Pinpoint the cell where the given text exists, returning its [X, Y] midpoint coordinate. 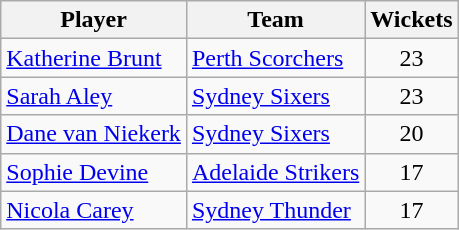
Adelaide Strikers [275, 172]
Wickets [412, 20]
20 [412, 134]
Sarah Aley [94, 96]
Team [275, 20]
Nicola Carey [94, 210]
Sydney Thunder [275, 210]
Dane van Niekerk [94, 134]
Perth Scorchers [275, 58]
Player [94, 20]
Katherine Brunt [94, 58]
Sophie Devine [94, 172]
